For the text-containing cell, return its midpoint in (X, Y) coordinate format. 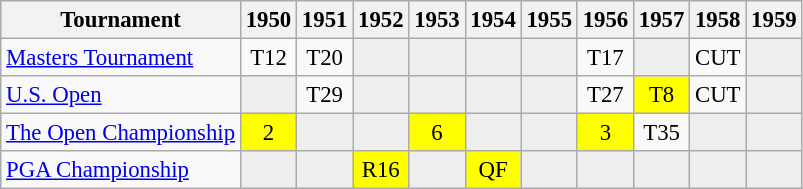
1956 (605, 20)
1957 (661, 20)
3 (605, 133)
Masters Tournament (121, 58)
1950 (268, 20)
T29 (325, 95)
2 (268, 133)
The Open Championship (121, 133)
1959 (774, 20)
1953 (437, 20)
6 (437, 133)
R16 (381, 170)
T27 (605, 95)
QF (493, 170)
Tournament (121, 20)
1955 (549, 20)
T20 (325, 58)
1958 (718, 20)
PGA Championship (121, 170)
1952 (381, 20)
T17 (605, 58)
U.S. Open (121, 95)
1951 (325, 20)
T35 (661, 133)
T8 (661, 95)
T12 (268, 58)
1954 (493, 20)
